Identify which cell holds the provided text, then report its (x, y) central coordinate. 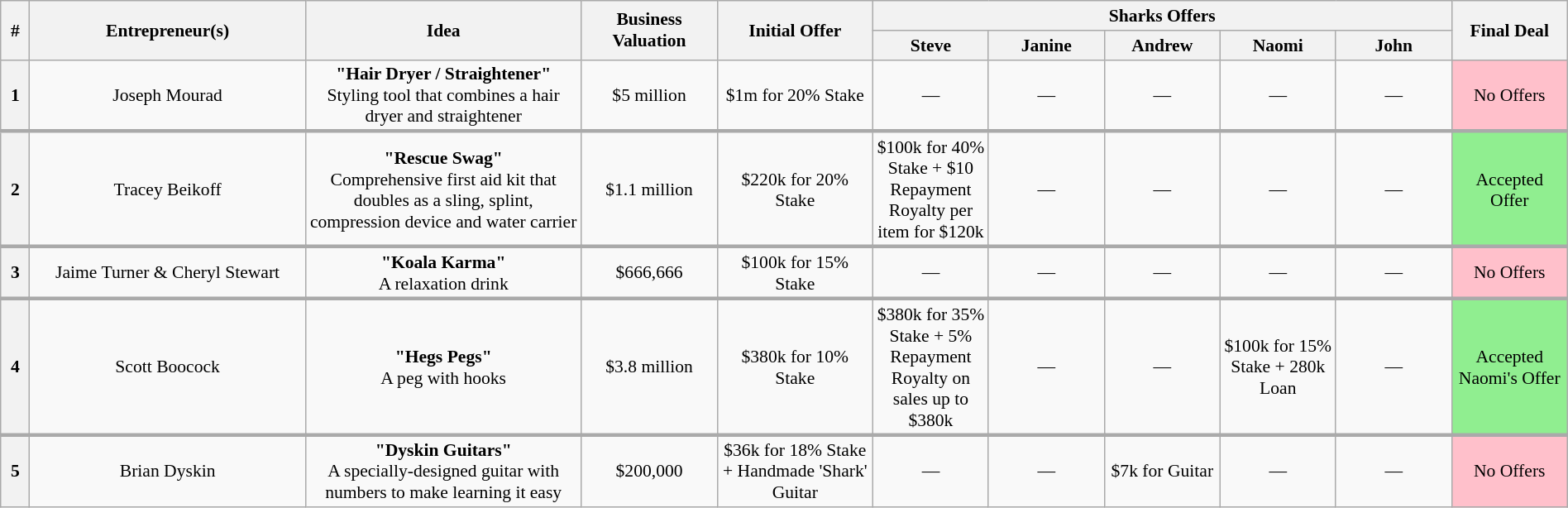
Sharks Offers (1162, 16)
$200,000 (649, 471)
"Dyskin Guitars" A specially-designed guitar with numbers to make learning it easy (443, 471)
$100k for 40% Stake + $10 Repayment Royalty per item for $120k (930, 189)
Andrew (1162, 46)
Steve (930, 46)
2 (15, 189)
Entrepreneur(s) (168, 30)
Idea (443, 30)
$666,666 (649, 273)
$220k for 20% Stake (795, 189)
4 (15, 367)
"Koala Karma" A relaxation drink (443, 273)
$3.8 million (649, 367)
$100k for 15% Stake (795, 273)
Final Deal (1509, 30)
Accepted Offer (1509, 189)
John (1394, 46)
5 (15, 471)
1 (15, 96)
Accepted Naomi's Offer (1509, 367)
Jaime Turner & Cheryl Stewart (168, 273)
$1m for 20% Stake (795, 96)
Tracey Beikoff (168, 189)
3 (15, 273)
Naomi (1278, 46)
$1.1 million (649, 189)
$5 million (649, 96)
# (15, 30)
$380k for 35% Stake + 5% Repayment Royalty on sales up to $380k (930, 367)
Joseph Mourad (168, 96)
"Hair Dryer / Straightener" Styling tool that combines a hair dryer and straightener (443, 96)
Janine (1046, 46)
Business Valuation (649, 30)
$36k for 18% Stake + Handmade 'Shark' Guitar (795, 471)
$7k for Guitar (1162, 471)
$380k for 10% Stake (795, 367)
Brian Dyskin (168, 471)
"Hegs Pegs" A peg with hooks (443, 367)
$100k for 15% Stake + 280k Loan (1278, 367)
Initial Offer (795, 30)
"Rescue Swag" Comprehensive first aid kit that doubles as a sling, splint, compression device and water carrier (443, 189)
Scott Boocock (168, 367)
